Pinpoint the cell where the given text exists, returning its (X, Y) midpoint coordinate. 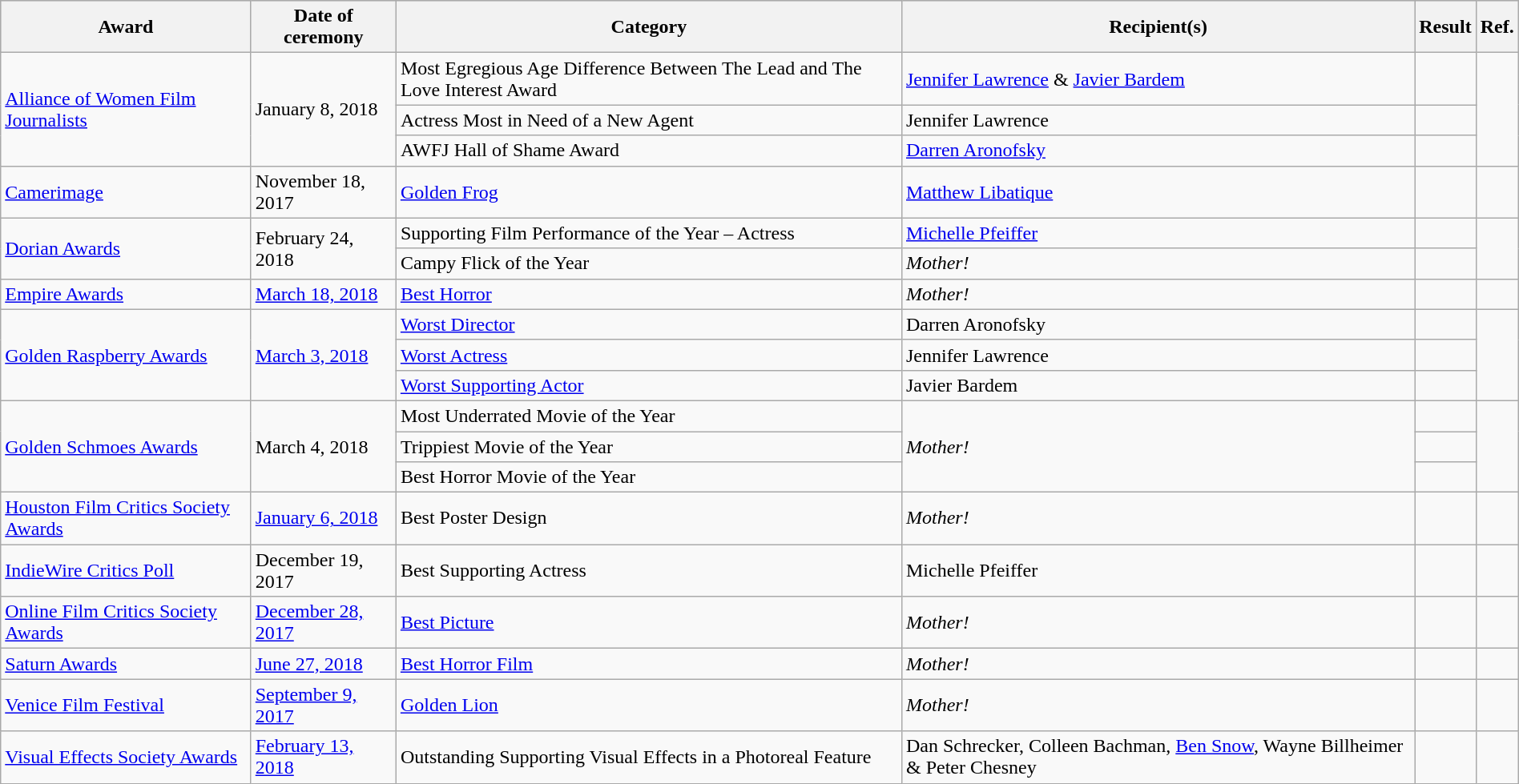
Worst Supporting Actor (649, 385)
December 19, 2017 (324, 570)
Outstanding Supporting Visual Effects in a Photoreal Feature (649, 758)
Golden Lion (649, 705)
Award (126, 27)
November 18, 2017 (324, 192)
Dan Schrecker, Colleen Bachman, Ben Snow, Wayne Billheimer & Peter Chesney (1158, 758)
January 8, 2018 (324, 109)
AWFJ Hall of Shame Award (649, 151)
Golden Schmoes Awards (126, 446)
Best Poster Design (649, 519)
Category (649, 27)
March 18, 2018 (324, 294)
February 24, 2018 (324, 248)
Dorian Awards (126, 248)
Ref. (1497, 27)
September 9, 2017 (324, 705)
Most Egregious Age Difference Between The Lead and The Love Interest Award (649, 78)
June 27, 2018 (324, 664)
Golden Raspberry Awards (126, 355)
Matthew Libatique (1158, 192)
Golden Frog (649, 192)
December 28, 2017 (324, 623)
Visual Effects Society Awards (126, 758)
Worst Actress (649, 355)
Online Film Critics Society Awards (126, 623)
Best Horror Film (649, 664)
February 13, 2018 (324, 758)
Saturn Awards (126, 664)
Best Horror (649, 294)
Recipient(s) (1158, 27)
Best Supporting Actress (649, 570)
Campy Flick of the Year (649, 263)
Worst Director (649, 324)
Houston Film Critics Society Awards (126, 519)
Actress Most in Need of a New Agent (649, 120)
Empire Awards (126, 294)
Trippiest Movie of the Year (649, 446)
March 3, 2018 (324, 355)
IndieWire Critics Poll (126, 570)
Jennifer Lawrence & Javier Bardem (1158, 78)
Result (1445, 27)
Best Horror Movie of the Year (649, 477)
March 4, 2018 (324, 446)
Venice Film Festival (126, 705)
Most Underrated Movie of the Year (649, 416)
January 6, 2018 (324, 519)
Javier Bardem (1158, 385)
Camerimage (126, 192)
Date of ceremony (324, 27)
Alliance of Women Film Journalists (126, 109)
Best Picture (649, 623)
Supporting Film Performance of the Year – Actress (649, 233)
